Detect which cell encompasses the target text, then output its [X, Y] center coordinate. 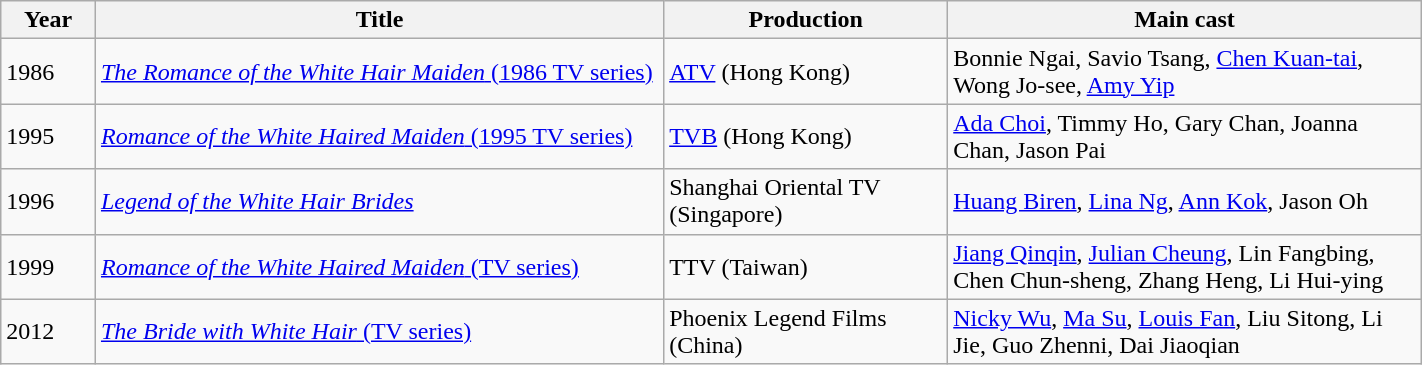
1999 [48, 266]
Jiang Qinqin, Julian Cheung, Lin Fangbing, Chen Chun-sheng, Zhang Heng, Li Hui-ying [1185, 266]
Nicky Wu, Ma Su, Louis Fan, Liu Sitong, Li Jie, Guo Zhenni, Dai Jiaoqian [1185, 332]
TVB (Hong Kong) [806, 136]
The Romance of the White Hair Maiden (1986 TV series) [379, 72]
Romance of the White Haired Maiden (1995 TV series) [379, 136]
1996 [48, 202]
Shanghai Oriental TV (Singapore) [806, 202]
ATV (Hong Kong) [806, 72]
1986 [48, 72]
Romance of the White Haired Maiden (TV series) [379, 266]
1995 [48, 136]
TTV (Taiwan) [806, 266]
Huang Biren, Lina Ng, Ann Kok, Jason Oh [1185, 202]
Production [806, 20]
Title [379, 20]
Bonnie Ngai, Savio Tsang, Chen Kuan-tai, Wong Jo-see, Amy Yip [1185, 72]
Ada Choi, Timmy Ho, Gary Chan, Joanna Chan, Jason Pai [1185, 136]
Legend of the White Hair Brides [379, 202]
Phoenix Legend Films (China) [806, 332]
Main cast [1185, 20]
Year [48, 20]
2012 [48, 332]
The Bride with White Hair (TV series) [379, 332]
